Extract the [x, y] coordinate from the center of the cell holding the provided text.  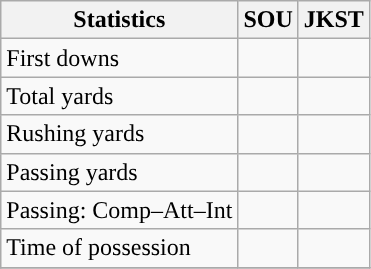
JKST [334, 20]
Time of possession [120, 248]
Passing yards [120, 172]
First downs [120, 58]
Rushing yards [120, 134]
SOU [268, 20]
Passing: Comp–Att–Int [120, 210]
Total yards [120, 96]
Statistics [120, 20]
